Pinpoint the cell where the given text exists, returning its [x, y] midpoint coordinate. 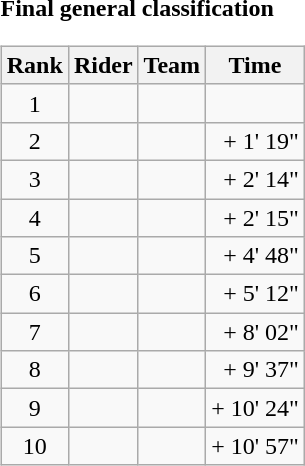
6 [34, 294]
4 [34, 217]
9 [34, 408]
10 [34, 446]
+ 4' 48" [256, 256]
+ 10' 24" [256, 408]
Rank [34, 65]
Team [172, 65]
+ 9' 37" [256, 370]
+ 10' 57" [256, 446]
Rider [103, 65]
Time [256, 65]
+ 8' 02" [256, 332]
+ 2' 15" [256, 217]
+ 1' 19" [256, 141]
+ 2' 14" [256, 179]
3 [34, 179]
+ 5' 12" [256, 294]
1 [34, 103]
5 [34, 256]
2 [34, 141]
8 [34, 370]
7 [34, 332]
